Return the (X, Y) coordinate for the center point of the cell that contains the specified text.  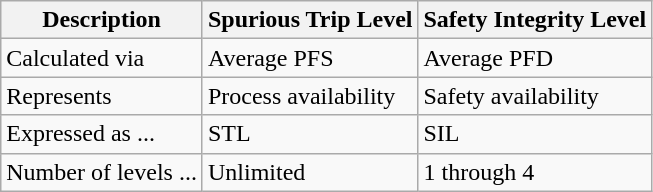
Spurious Trip Level (310, 20)
Safety availability (535, 96)
Represents (102, 96)
Average PFS (310, 58)
Expressed as ... (102, 134)
STL (310, 134)
Unlimited (310, 172)
Process availability (310, 96)
1 through 4 (535, 172)
Safety Integrity Level (535, 20)
Calculated via (102, 58)
SIL (535, 134)
Average PFD (535, 58)
Number of levels ... (102, 172)
Description (102, 20)
